Scan for the cell matching the given text and deliver its [X, Y] coordinate at center. 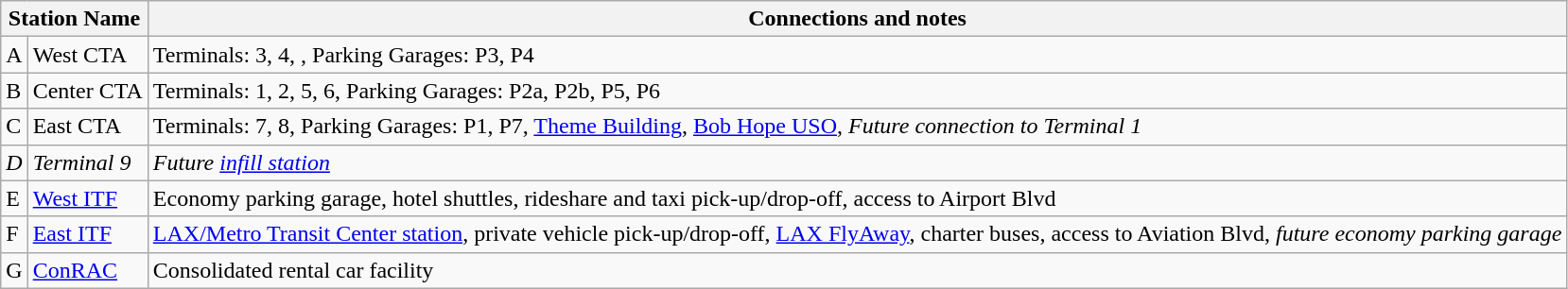
Economy parking garage, hotel shuttles, rideshare and taxi pick-up/drop-off, access to Airport Blvd [857, 198]
E [14, 198]
F [14, 234]
East CTA [87, 127]
C [14, 127]
Terminals: 1, 2, 5, 6, Parking Garages: P2a, P2b, P5, P6 [857, 91]
G [14, 270]
ConRAC [87, 270]
Center CTA [87, 91]
West ITF [87, 198]
D [14, 162]
Station Name [75, 19]
Terminal 9 [87, 162]
Connections and notes [857, 19]
Terminals: 3, 4, , Parking Garages: P3, P4 [857, 55]
Consolidated rental car facility [857, 270]
A [14, 55]
Terminals: 7, 8, Parking Garages: P1, P7, Theme Building, Bob Hope USO, Future connection to Terminal 1 [857, 127]
West CTA [87, 55]
B [14, 91]
East ITF [87, 234]
Future infill station [857, 162]
